Pinpoint the cell where the given text exists, returning its [X, Y] midpoint coordinate. 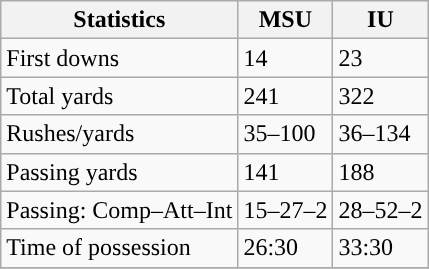
188 [380, 172]
Passing: Comp–Att–Int [120, 210]
23 [380, 58]
14 [286, 58]
141 [286, 172]
35–100 [286, 134]
MSU [286, 20]
33:30 [380, 248]
322 [380, 96]
241 [286, 96]
First downs [120, 58]
36–134 [380, 134]
Time of possession [120, 248]
Rushes/yards [120, 134]
Total yards [120, 96]
26:30 [286, 248]
28–52–2 [380, 210]
IU [380, 20]
Passing yards [120, 172]
15–27–2 [286, 210]
Statistics [120, 20]
